From the cell containing the given text, extract its center point as (X, Y) coordinate. 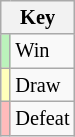
Defeat (42, 118)
Draw (42, 85)
Win (42, 51)
Key (38, 17)
